Scan for the cell matching the given text and deliver its [x, y] coordinate at center. 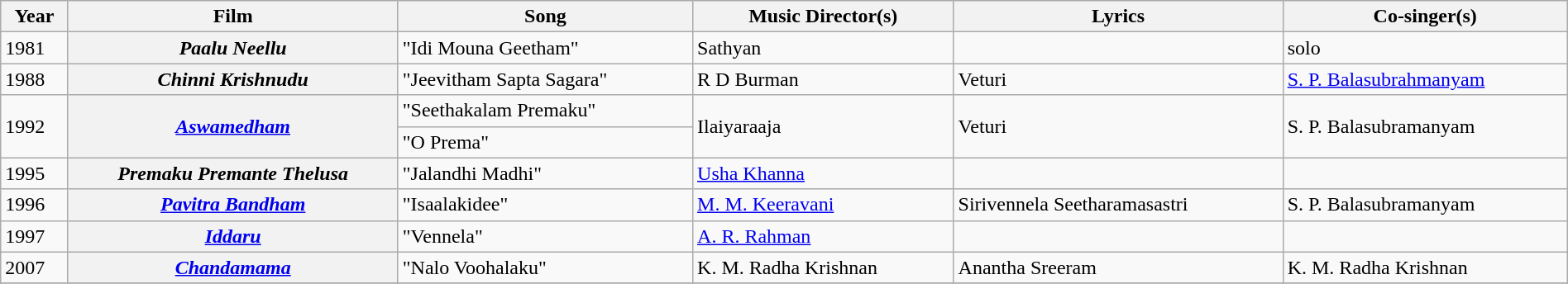
2007 [35, 267]
M. M. Keeravani [824, 205]
Song [545, 17]
Sirivennela Seetharamasastri [1118, 205]
"Nalo Voohalaku" [545, 267]
Lyrics [1118, 17]
Pavitra Bandham [233, 205]
Aswamedham [233, 126]
"Idi Mouna Geetham" [545, 48]
"Isaalakidee" [545, 205]
"Jalandhi Madhi" [545, 173]
"Seethakalam Premaku" [545, 111]
Paalu Neellu [233, 48]
1988 [35, 79]
solo [1425, 48]
R D Burman [824, 79]
Sathyan [824, 48]
1996 [35, 205]
S. P. Balasubrahmanyam [1425, 79]
"Vennela" [545, 236]
Iddaru [233, 236]
1992 [35, 126]
1981 [35, 48]
A. R. Rahman [824, 236]
Year [35, 17]
Premaku Premante Thelusa [233, 173]
Chinni Krishnudu [233, 79]
Usha Khanna [824, 173]
Chandamama [233, 267]
Anantha Sreeram [1118, 267]
Music Director(s) [824, 17]
Film [233, 17]
"O Prema" [545, 142]
Co-singer(s) [1425, 17]
1997 [35, 236]
"Jeevitham Sapta Sagara" [545, 79]
1995 [35, 173]
Ilaiyaraaja [824, 126]
